Determine the [X, Y] coordinate at the center of the cell enclosing the given text.  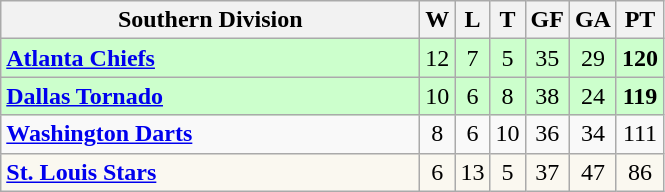
PT [640, 20]
L [472, 20]
120 [640, 58]
36 [547, 134]
111 [640, 134]
37 [547, 172]
GA [592, 20]
34 [592, 134]
38 [547, 96]
86 [640, 172]
Dallas Tornado [210, 96]
St. Louis Stars [210, 172]
Washington Darts [210, 134]
47 [592, 172]
Southern Division [210, 20]
29 [592, 58]
GF [547, 20]
W [438, 20]
35 [547, 58]
Atlanta Chiefs [210, 58]
13 [472, 172]
12 [438, 58]
7 [472, 58]
T [508, 20]
119 [640, 96]
24 [592, 96]
